Identify which cell holds the provided text, then report its [x, y] central coordinate. 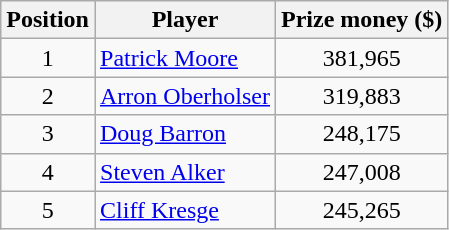
Patrick Moore [184, 58]
Arron Oberholser [184, 96]
Cliff Kresge [184, 210]
Player [184, 20]
Doug Barron [184, 134]
319,883 [362, 96]
3 [48, 134]
381,965 [362, 58]
Prize money ($) [362, 20]
Position [48, 20]
247,008 [362, 172]
4 [48, 172]
Steven Alker [184, 172]
2 [48, 96]
1 [48, 58]
5 [48, 210]
245,265 [362, 210]
248,175 [362, 134]
